Determine the [x, y] coordinate at the center of the cell enclosing the given text.  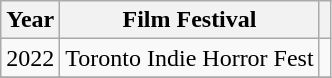
Year [30, 20]
2022 [30, 58]
Film Festival [190, 20]
Toronto Indie Horror Fest [190, 58]
